Output the [x, y] coordinate of the center of the cell containing the given text.  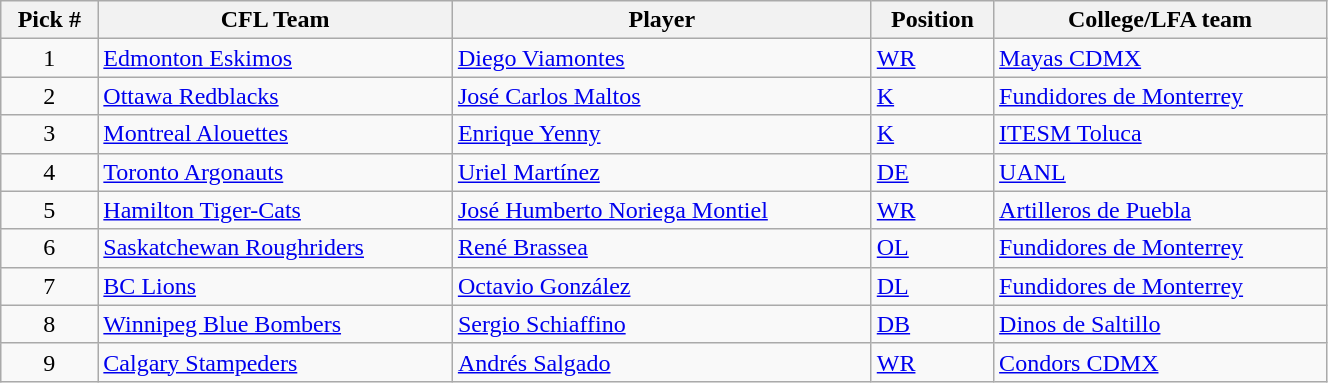
DB [932, 324]
DE [932, 172]
DL [932, 286]
René Brassea [662, 248]
Edmonton Eskimos [276, 58]
7 [50, 286]
UANL [1160, 172]
Player [662, 20]
Montreal Alouettes [276, 134]
Mayas CDMX [1160, 58]
Position [932, 20]
CFL Team [276, 20]
2 [50, 96]
Pick # [50, 20]
Ottawa Redblacks [276, 96]
9 [50, 362]
Hamilton Tiger-Cats [276, 210]
Artilleros de Puebla [1160, 210]
1 [50, 58]
8 [50, 324]
OL [932, 248]
José Carlos Maltos [662, 96]
Saskatchewan Roughriders [276, 248]
ITESM Toluca [1160, 134]
Octavio González [662, 286]
Enrique Yenny [662, 134]
3 [50, 134]
Toronto Argonauts [276, 172]
BC Lions [276, 286]
Calgary Stampeders [276, 362]
Condors CDMX [1160, 362]
Winnipeg Blue Bombers [276, 324]
Uriel Martínez [662, 172]
José Humberto Noriega Montiel [662, 210]
4 [50, 172]
Andrés Salgado [662, 362]
6 [50, 248]
Sergio Schiaffino [662, 324]
5 [50, 210]
College/LFA team [1160, 20]
Diego Viamontes [662, 58]
Dinos de Saltillo [1160, 324]
